Output the [x, y] coordinate of the center of the cell containing the given text.  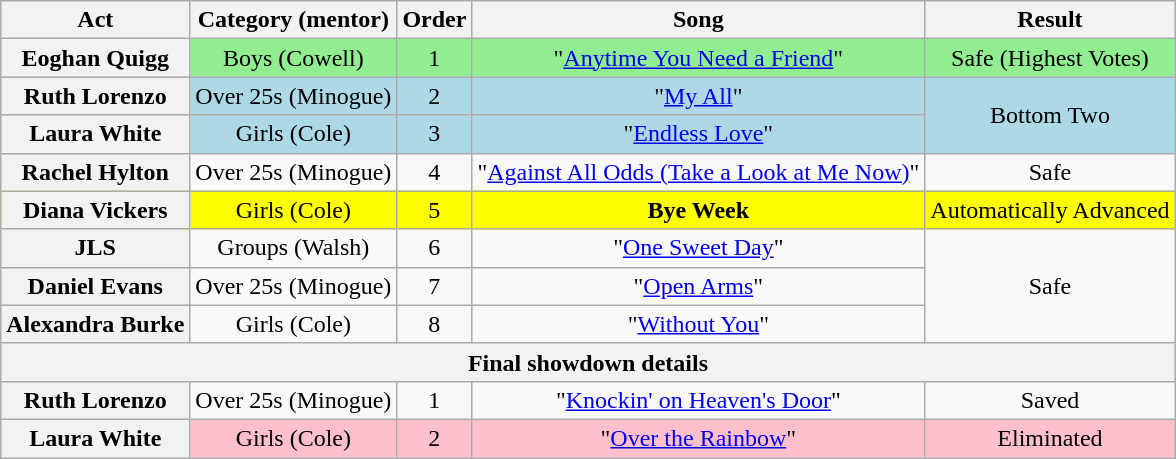
"Without You" [698, 324]
JLS [96, 248]
3 [434, 134]
Category (mentor) [294, 20]
"Endless Love" [698, 134]
"One Sweet Day" [698, 248]
Eoghan Quigg [96, 58]
"Against All Odds (Take a Look at Me Now)" [698, 172]
Bye Week [698, 210]
6 [434, 248]
"Open Arms" [698, 286]
Boys (Cowell) [294, 58]
Diana Vickers [96, 210]
"Over the Rainbow" [698, 438]
Final showdown details [588, 362]
Automatically Advanced [1050, 210]
Bottom Two [1050, 115]
Eliminated [1050, 438]
4 [434, 172]
Safe (Highest Votes) [1050, 58]
"Anytime You Need a Friend" [698, 58]
Alexandra Burke [96, 324]
"My All" [698, 96]
Groups (Walsh) [294, 248]
Rachel Hylton [96, 172]
8 [434, 324]
Result [1050, 20]
Act [96, 20]
"Knockin' on Heaven's Door" [698, 400]
Saved [1050, 400]
Daniel Evans [96, 286]
Song [698, 20]
7 [434, 286]
Order [434, 20]
5 [434, 210]
